Return (X, Y) of the center of cell containing provided text 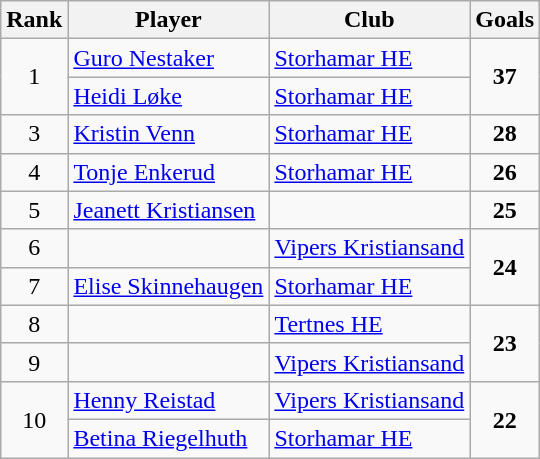
Goals (505, 20)
37 (505, 77)
Rank (34, 20)
Jeanett Kristiansen (168, 210)
26 (505, 172)
5 (34, 210)
Betina Riegelhuth (168, 438)
Henny Reistad (168, 400)
7 (34, 286)
4 (34, 172)
Tonje Enkerud (168, 172)
Player (168, 20)
Heidi Løke (168, 96)
23 (505, 343)
8 (34, 324)
22 (505, 419)
24 (505, 267)
28 (505, 134)
1 (34, 77)
9 (34, 362)
25 (505, 210)
Club (370, 20)
Elise Skinnehaugen (168, 286)
Kristin Venn (168, 134)
Tertnes HE (370, 324)
3 (34, 134)
Guro Nestaker (168, 58)
6 (34, 248)
10 (34, 419)
